Scan for the cell matching the given text and deliver its (X, Y) coordinate at center. 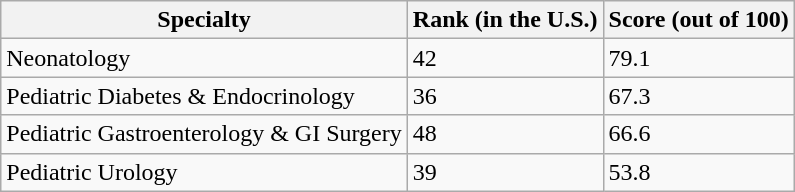
Pediatric Urology (204, 172)
Pediatric Diabetes & Endocrinology (204, 96)
53.8 (698, 172)
66.6 (698, 134)
79.1 (698, 58)
67.3 (698, 96)
Pediatric Gastroenterology & GI Surgery (204, 134)
42 (505, 58)
Specialty (204, 20)
36 (505, 96)
48 (505, 134)
Neonatology (204, 58)
Rank (in the U.S.) (505, 20)
Score (out of 100) (698, 20)
39 (505, 172)
